Search for the cell housing the specified text and yield its [x, y] center coordinate. 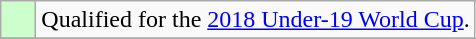
Qualified for the 2018 Under-19 World Cup. [256, 20]
